Determine the [x, y] coordinate at the center of the cell enclosing the given text.  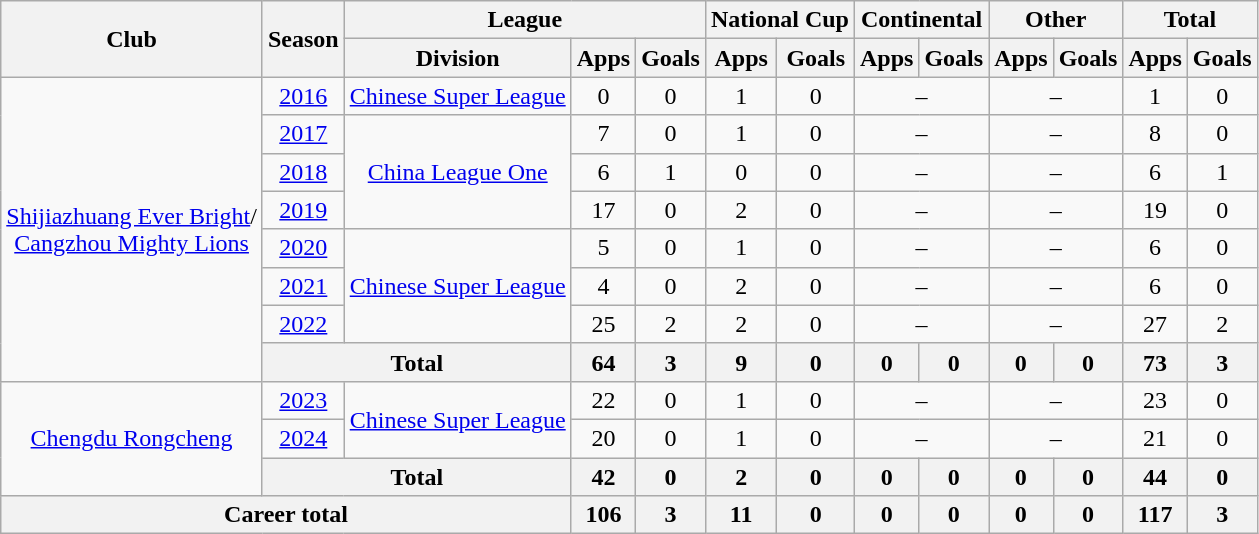
Shijiazhuang Ever Bright/Cangzhou Mighty Lions [132, 229]
44 [1155, 477]
2018 [303, 172]
27 [1155, 324]
19 [1155, 210]
China League One [458, 172]
League [524, 20]
2024 [303, 438]
42 [603, 477]
Division [458, 58]
2021 [303, 286]
Other [1056, 20]
Chengdu Rongcheng [132, 438]
23 [1155, 400]
20 [603, 438]
21 [1155, 438]
2016 [303, 96]
106 [603, 515]
25 [603, 324]
9 [741, 362]
2017 [303, 134]
17 [603, 210]
5 [603, 248]
2022 [303, 324]
2023 [303, 400]
73 [1155, 362]
11 [741, 515]
2020 [303, 248]
Career total [286, 515]
4 [603, 286]
117 [1155, 515]
2019 [303, 210]
Continental [921, 20]
National Cup [780, 20]
Season [303, 39]
8 [1155, 134]
22 [603, 400]
64 [603, 362]
7 [603, 134]
Club [132, 39]
